Return (x, y) of the center of cell containing provided text 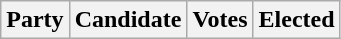
Elected (296, 20)
Candidate (128, 20)
Party (35, 20)
Votes (220, 20)
